Identify which cell holds the provided text, then report its (x, y) central coordinate. 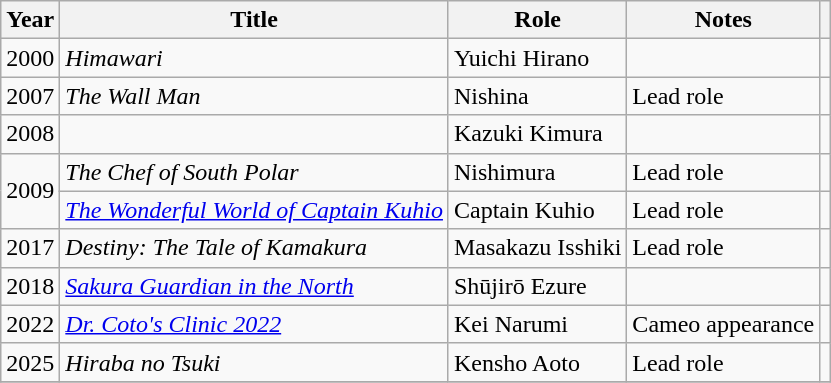
2018 (30, 286)
2000 (30, 58)
The Chef of South Polar (254, 172)
Role (537, 20)
2025 (30, 362)
Captain Kuhio (537, 210)
Year (30, 20)
2008 (30, 134)
Dr. Coto's Clinic 2022 (254, 324)
2022 (30, 324)
Masakazu Isshiki (537, 248)
2009 (30, 191)
Title (254, 20)
Destiny: The Tale of Kamakura (254, 248)
2017 (30, 248)
Hiraba no Tsuki (254, 362)
Nishimura (537, 172)
Yuichi Hirano (537, 58)
The Wall Man (254, 96)
Himawari (254, 58)
Sakura Guardian in the North (254, 286)
Nishina (537, 96)
2007 (30, 96)
Kazuki Kimura (537, 134)
Notes (724, 20)
Shūjirō Ezure (537, 286)
Kensho Aoto (537, 362)
Cameo appearance (724, 324)
Kei Narumi (537, 324)
The Wonderful World of Captain Kuhio (254, 210)
